Provide the [x, y] coordinate of the cell's center where the given text is located.  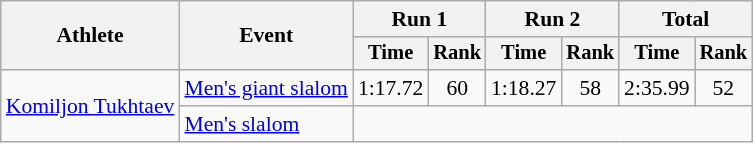
Athlete [90, 36]
Run 2 [552, 19]
1:17.72 [390, 88]
Run 1 [420, 19]
2:35.99 [656, 88]
Men's slalom [266, 124]
52 [724, 88]
Total [686, 19]
1:18.27 [524, 88]
Men's giant slalom [266, 88]
Event [266, 36]
58 [590, 88]
60 [457, 88]
Komiljon Tukhtaev [90, 106]
